For the text-containing cell, return its midpoint in [X, Y] coordinate format. 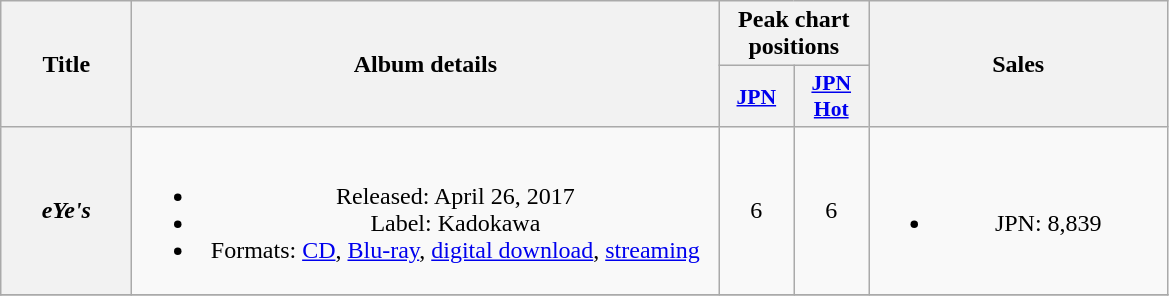
Sales [1018, 64]
JPN [756, 96]
Album details [426, 64]
eYe's [66, 210]
JPN: 8,839 [1018, 210]
Peak chart positions [794, 34]
JPNHot [832, 96]
Released: April 26, 2017Label: KadokawaFormats: CD, Blu-ray, digital download, streaming [426, 210]
Title [66, 64]
